Provide the (x, y) coordinate of the cell's center where the given text is located.  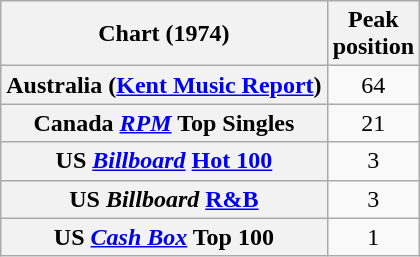
Australia (Kent Music Report) (164, 85)
64 (373, 85)
1 (373, 237)
US Billboard Hot 100 (164, 161)
Canada RPM Top Singles (164, 123)
Chart (1974) (164, 34)
Peakposition (373, 34)
US Billboard R&B (164, 199)
US Cash Box Top 100 (164, 237)
21 (373, 123)
